Capture the cell that displays the provided text and extract its [X, Y] central coordinate. 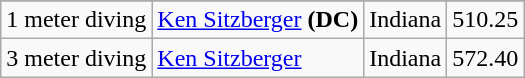
Ken Sitzberger [258, 58]
510.25 [486, 20]
Ken Sitzberger (DC) [258, 20]
572.40 [486, 58]
1 meter diving [76, 20]
3 meter diving [76, 58]
